For the text-containing cell, return its midpoint in [X, Y] coordinate format. 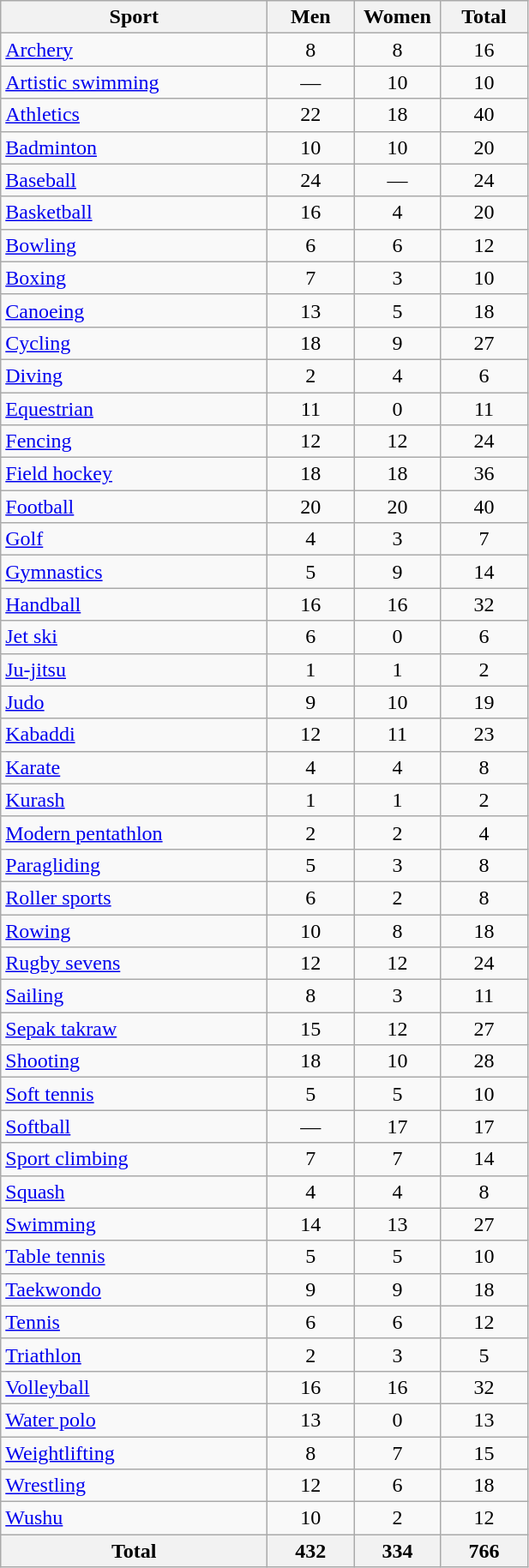
Women [398, 17]
Table tennis [134, 1257]
36 [484, 474]
Triathlon [134, 1355]
22 [310, 115]
Fencing [134, 442]
Volleyball [134, 1387]
Water polo [134, 1420]
Kurash [134, 800]
Equestrian [134, 409]
Baseball [134, 180]
Boxing [134, 278]
Bowling [134, 245]
Roller sports [134, 898]
Paragliding [134, 865]
Shooting [134, 1061]
Gymnastics [134, 572]
Field hockey [134, 474]
Modern pentathlon [134, 832]
Men [310, 17]
Cycling [134, 343]
Karate [134, 767]
Diving [134, 375]
Sport [134, 17]
Athletics [134, 115]
Artistic swimming [134, 82]
Wrestling [134, 1486]
23 [484, 735]
Jet ski [134, 637]
Rugby sevens [134, 964]
Golf [134, 539]
Basketball [134, 213]
334 [398, 1551]
Football [134, 507]
Swimming [134, 1224]
Canoeing [134, 310]
Handball [134, 604]
28 [484, 1061]
Squash [134, 1192]
Taekwondo [134, 1289]
Kabaddi [134, 735]
Softball [134, 1126]
Sepak takraw [134, 1029]
Rowing [134, 930]
Sport climbing [134, 1159]
19 [484, 702]
Sailing [134, 996]
Ju-jitsu [134, 670]
Soft tennis [134, 1094]
432 [310, 1551]
Weightlifting [134, 1453]
Wushu [134, 1518]
Badminton [134, 147]
766 [484, 1551]
Archery [134, 50]
Judo [134, 702]
Tennis [134, 1322]
